Identify which cell holds the provided text, then report its (X, Y) central coordinate. 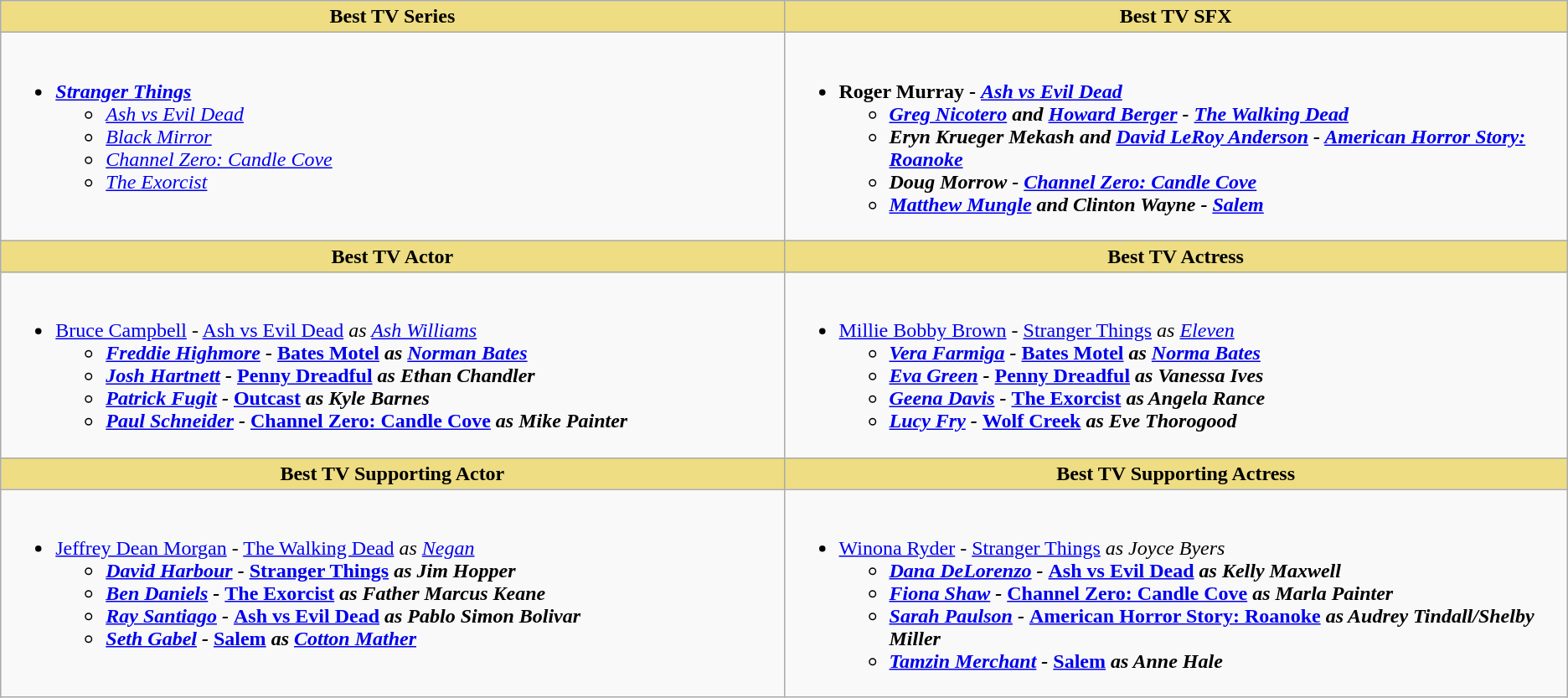
Best TV SFX (1176, 17)
Best TV Supporting Actress (1176, 473)
Best TV Actress (1176, 256)
Best TV Series (392, 17)
Stranger ThingsAsh vs Evil DeadBlack MirrorChannel Zero: Candle CoveThe Exorcist (392, 137)
Best TV Supporting Actor (392, 473)
Best TV Actor (392, 256)
